Provide the (X, Y) coordinate of the cell's center where the given text is located.  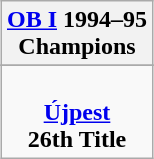
OB I 1994–95Champions (76, 34)
Újpest26th Title (76, 112)
